Find where the given text appears and provide that cell's center as (x, y) coordinate. 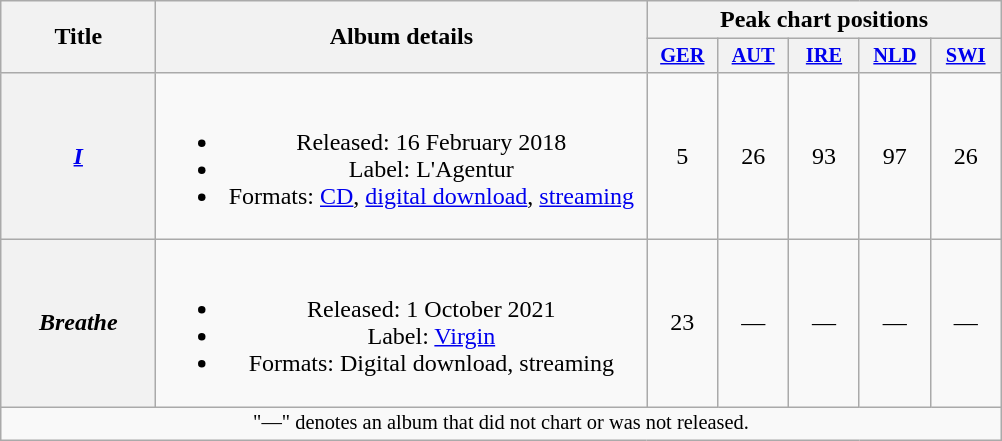
Peak chart positions (824, 20)
"—" denotes an album that did not chart or was not released. (501, 424)
Breathe (78, 324)
SWI (966, 56)
23 (682, 324)
97 (894, 156)
Released: 16 February 2018Label: L'AgenturFormats: CD, digital download, streaming (402, 156)
5 (682, 156)
I (78, 156)
NLD (894, 56)
Album details (402, 37)
AUT (754, 56)
IRE (824, 56)
93 (824, 156)
Released: 1 October 2021Label: VirginFormats: Digital download, streaming (402, 324)
GER (682, 56)
Title (78, 37)
